Capture the cell that displays the provided text and extract its [x, y] central coordinate. 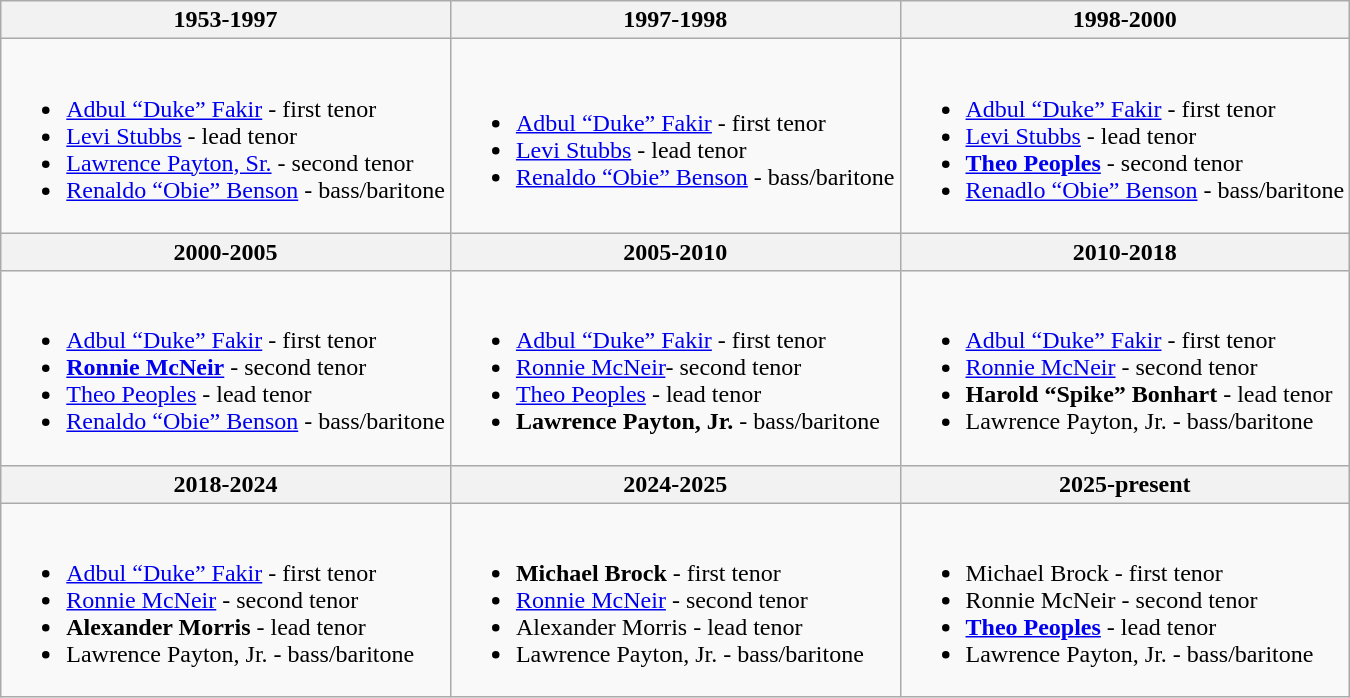
2005-2010 [675, 252]
Adbul “Duke” Fakir - first tenorLevi Stubbs - lead tenorRenaldo “Obie” Benson - bass/baritone [675, 136]
2025-present [1125, 484]
2010-2018 [1125, 252]
2000-2005 [226, 252]
Michael Brock - first tenorRonnie McNeir - second tenorAlexander Morris - lead tenorLawrence Payton, Jr. - bass/baritone [675, 600]
2018-2024 [226, 484]
1998-2000 [1125, 20]
Adbul “Duke” Fakir - first tenorRonnie McNeir - second tenorTheo Peoples - lead tenorRenaldo “Obie” Benson - bass/baritone [226, 368]
Adbul “Duke” Fakir - first tenorRonnie McNeir - second tenorAlexander Morris - lead tenorLawrence Payton, Jr. - bass/baritone [226, 600]
1997-1998 [675, 20]
Adbul “Duke” Fakir - first tenorLevi Stubbs - lead tenorTheo Peoples - second tenorRenadlo “Obie” Benson - bass/baritone [1125, 136]
2024-2025 [675, 484]
Adbul “Duke” Fakir - first tenorRonnie McNeir - second tenorHarold “Spike” Bonhart - lead tenorLawrence Payton, Jr. - bass/baritone [1125, 368]
Michael Brock - first tenorRonnie McNeir - second tenorTheo Peoples - lead tenorLawrence Payton, Jr. - bass/baritone [1125, 600]
Adbul “Duke” Fakir - first tenorLevi Stubbs - lead tenorLawrence Payton, Sr. - second tenorRenaldo “Obie” Benson - bass/baritone [226, 136]
1953-1997 [226, 20]
Adbul “Duke” Fakir - first tenorRonnie McNeir- second tenorTheo Peoples - lead tenorLawrence Payton, Jr. - bass/baritone [675, 368]
